Provide the [X, Y] coordinate of the cell's center where the given text is located.  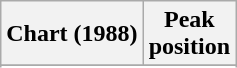
Chart (1988) [72, 34]
Peakposition [189, 34]
